From the cell containing the given text, extract its center point as (x, y) coordinate. 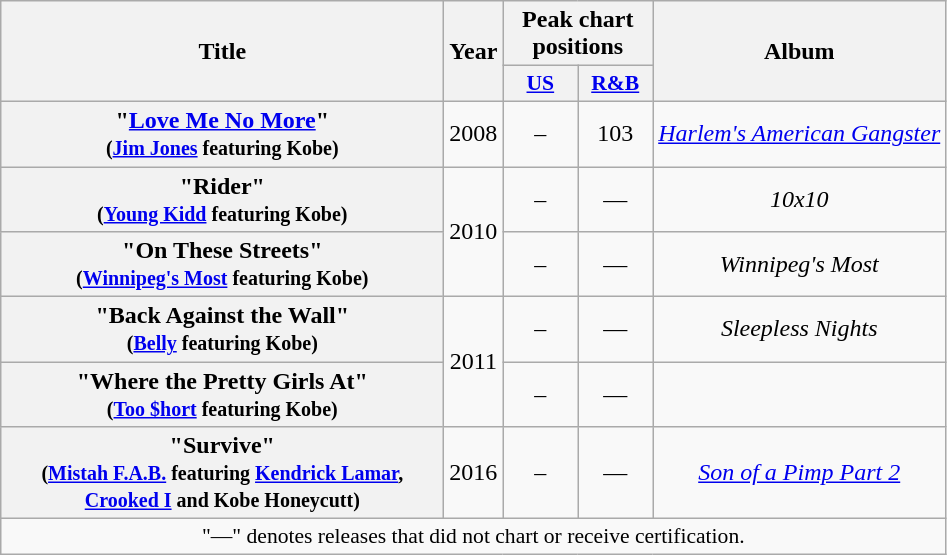
Title (222, 52)
"On These Streets"(Winnipeg's Most featuring Kobe) (222, 264)
Harlem's American Gangster (800, 134)
10x10 (800, 198)
"Survive"(Mistah F.A.B. featuring Kendrick Lamar, Crooked I and Kobe Honeycutt) (222, 473)
2010 (474, 231)
2008 (474, 134)
2016 (474, 473)
"Rider"(Young Kidd featuring Kobe) (222, 198)
Album (800, 52)
Sleepless Nights (800, 330)
103 (616, 134)
"Back Against the Wall"(Belly featuring Kobe) (222, 330)
2011 (474, 362)
"—" denotes releases that did not chart or receive certification. (474, 537)
R&B (616, 84)
Son of a Pimp Part 2 (800, 473)
Year (474, 52)
"Love Me No More"(Jim Jones featuring Kobe) (222, 134)
Winnipeg's Most (800, 264)
Peak chart positions (578, 34)
US (540, 84)
"Where the Pretty Girls At"(Too $hort featuring Kobe) (222, 394)
